Capture the cell that displays the provided text and extract its (X, Y) central coordinate. 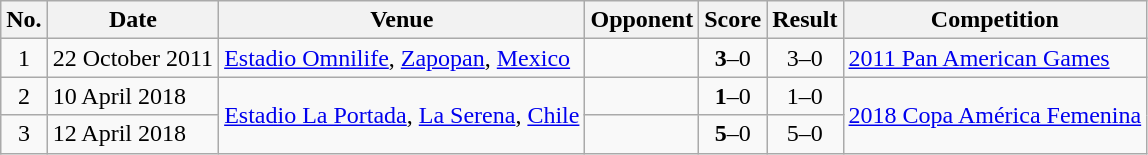
2018 Copa América Femenina (995, 115)
22 October 2011 (132, 58)
No. (24, 20)
Result (805, 20)
Venue (402, 20)
3 (24, 134)
Opponent (642, 20)
1 (24, 58)
2 (24, 96)
Date (132, 20)
10 April 2018 (132, 96)
2011 Pan American Games (995, 58)
Estadio Omnilife, Zapopan, Mexico (402, 58)
Score (733, 20)
Estadio La Portada, La Serena, Chile (402, 115)
Competition (995, 20)
12 April 2018 (132, 134)
